Scan for the cell matching the given text and deliver its [x, y] coordinate at center. 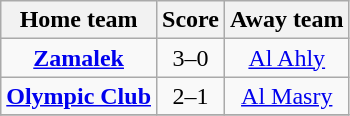
3–0 [191, 58]
Away team [286, 20]
Olympic Club [79, 96]
Zamalek [79, 58]
Home team [79, 20]
Al Masry [286, 96]
Score [191, 20]
Al Ahly [286, 58]
2–1 [191, 96]
